Determine the [X, Y] coordinate at the center of the cell enclosing the given text.  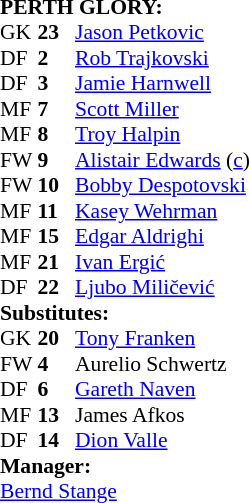
9 [57, 160]
4 [57, 364]
22 [57, 287]
10 [57, 185]
7 [57, 109]
21 [57, 262]
13 [57, 415]
3 [57, 83]
11 [57, 211]
15 [57, 237]
2 [57, 58]
20 [57, 339]
6 [57, 389]
8 [57, 135]
23 [57, 33]
14 [57, 441]
